Search for the cell housing the specified text and yield its [X, Y] center coordinate. 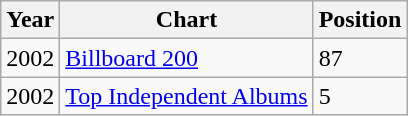
Year [30, 20]
Top Independent Albums [186, 96]
Position [360, 20]
Billboard 200 [186, 58]
Chart [186, 20]
5 [360, 96]
87 [360, 58]
